Detect which cell encompasses the target text, then output its [X, Y] center coordinate. 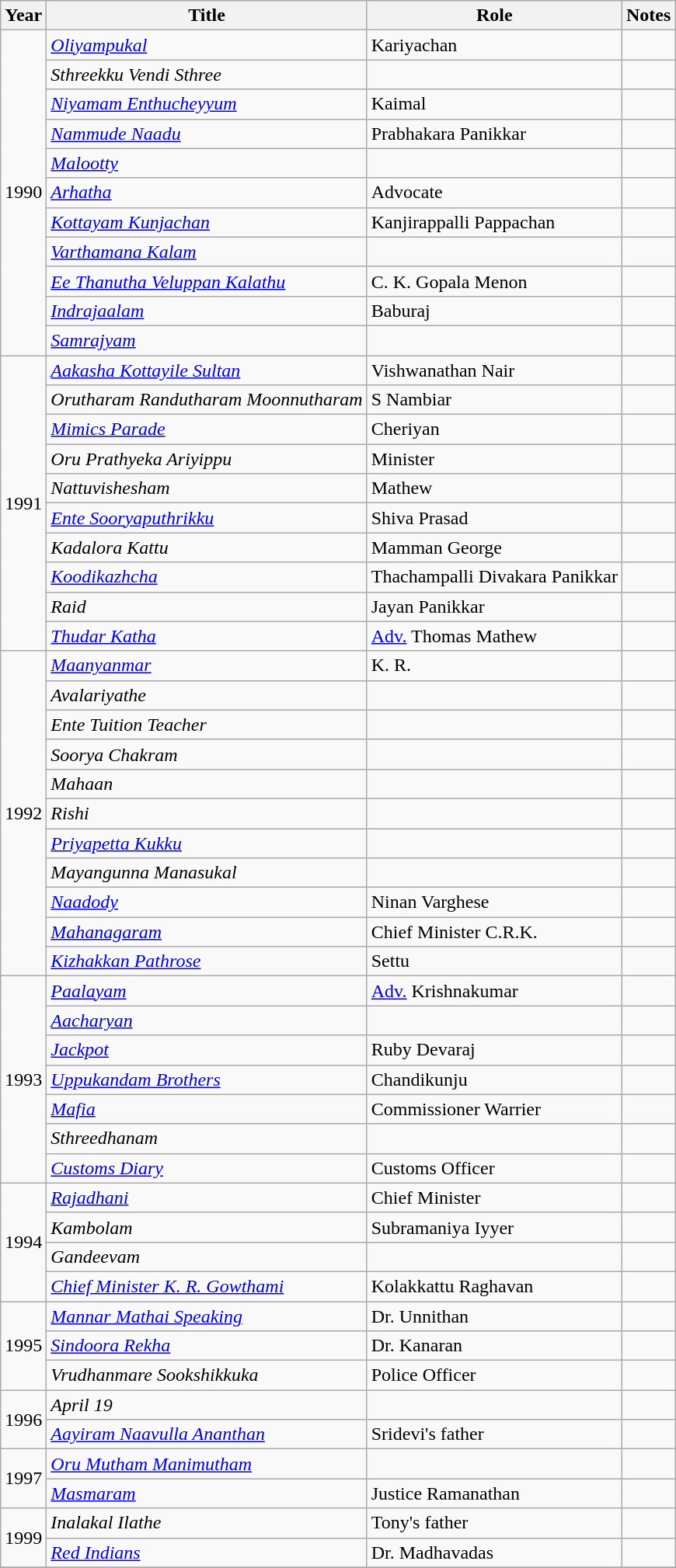
1992 [23, 814]
Vishwanathan Nair [494, 370]
Mamman George [494, 548]
Advocate [494, 193]
Mafia [207, 1109]
Koodikazhcha [207, 577]
Cheriyan [494, 429]
1994 [23, 1242]
Niyamam Enthucheyyum [207, 104]
Dr. Unnithan [494, 1316]
Sthreedhanam [207, 1139]
Thachampalli Divakara Panikkar [494, 577]
Varthamana Kalam [207, 252]
Masmaram [207, 1493]
Justice Ramanathan [494, 1493]
Minister [494, 459]
Red Indians [207, 1552]
Mahanagaram [207, 932]
April 19 [207, 1405]
Jackpot [207, 1050]
Ente Tuition Teacher [207, 725]
Ninan Varghese [494, 902]
Adv. Krishnakumar [494, 991]
Kadalora Kattu [207, 548]
Chief Minister C.R.K. [494, 932]
Customs Officer [494, 1168]
Notes [648, 16]
Raid [207, 607]
Ruby Devaraj [494, 1050]
Year [23, 16]
Kizhakkan Pathrose [207, 961]
Nammude Naadu [207, 134]
1997 [23, 1479]
Oru Prathyeka Ariyippu [207, 459]
Dr. Kanaran [494, 1346]
1996 [23, 1420]
Jayan Panikkar [494, 607]
Vrudhanmare Sookshikkuka [207, 1375]
Aakasha Kottayile Sultan [207, 370]
Shiva Prasad [494, 518]
Dr. Madhavadas [494, 1552]
Ee Thanutha Veluppan Kalathu [207, 281]
Gandeevam [207, 1257]
Subramaniya Iyyer [494, 1227]
Arhatha [207, 193]
Sridevi's father [494, 1434]
1991 [23, 503]
Indrajaalam [207, 311]
Nattuvishesham [207, 488]
Chief Minister K. R. Gowthami [207, 1286]
1990 [23, 193]
1993 [23, 1080]
Rajadhani [207, 1198]
Kanjirappalli Pappachan [494, 222]
1995 [23, 1346]
Uppukandam Brothers [207, 1080]
Sindoora Rekha [207, 1346]
Mahaan [207, 784]
Oru Mutham Manimutham [207, 1464]
Kambolam [207, 1227]
C. K. Gopala Menon [494, 281]
Kottayam Kunjachan [207, 222]
Tony's father [494, 1523]
Role [494, 16]
Mimics Parade [207, 429]
Thudar Katha [207, 636]
Police Officer [494, 1375]
Avalariyathe [207, 695]
Commissioner Warrier [494, 1109]
Maanyanmar [207, 666]
1999 [23, 1538]
Naadody [207, 902]
Chandikunju [494, 1080]
Rishi [207, 813]
S Nambiar [494, 400]
Ente Sooryaputhrikku [207, 518]
Settu [494, 961]
Kariyachan [494, 45]
Baburaj [494, 311]
Kolakkattu Raghavan [494, 1286]
Kaimal [494, 104]
Title [207, 16]
Customs Diary [207, 1168]
Priyapetta Kukku [207, 843]
Samrajyam [207, 340]
Orutharam Randutharam Moonnutharam [207, 400]
Mayangunna Manasukal [207, 873]
Inalakal Ilathe [207, 1523]
Prabhakara Panikkar [494, 134]
Paalayam [207, 991]
Soorya Chakram [207, 754]
Aayiram Naavulla Ananthan [207, 1434]
Malootty [207, 163]
Sthreekku Vendi Sthree [207, 75]
Mathew [494, 488]
Aacharyan [207, 1020]
K. R. [494, 666]
Chief Minister [494, 1198]
Mannar Mathai Speaking [207, 1316]
Oliyampukal [207, 45]
Adv. Thomas Mathew [494, 636]
